Capture the cell that displays the provided text and extract its (x, y) central coordinate. 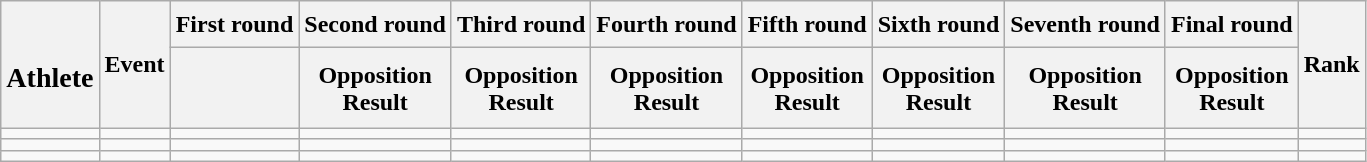
Fourth round (666, 24)
Rank (1332, 64)
Seventh round (1086, 24)
Sixth round (938, 24)
Athlete (50, 64)
Final round (1232, 24)
First round (234, 24)
Fifth round (807, 24)
Event (134, 64)
Third round (520, 24)
Second round (376, 24)
